Identify which cell holds the provided text, then report its (X, Y) central coordinate. 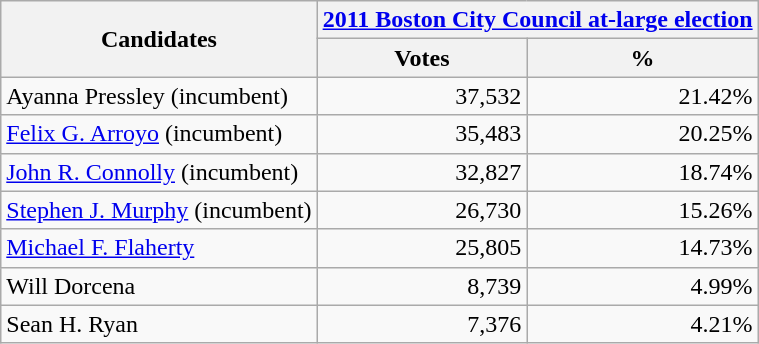
20.25% (642, 134)
Stephen J. Murphy (incumbent) (159, 210)
4.21% (642, 324)
Sean H. Ryan (159, 324)
Felix G. Arroyo (incumbent) (159, 134)
18.74% (642, 172)
26,730 (422, 210)
Will Dorcena (159, 286)
Candidates (159, 39)
21.42% (642, 96)
8,739 (422, 286)
4.99% (642, 286)
Michael F. Flaherty (159, 248)
John R. Connolly (incumbent) (159, 172)
15.26% (642, 210)
37,532 (422, 96)
2011 Boston City Council at-large election (538, 20)
32,827 (422, 172)
25,805 (422, 248)
14.73% (642, 248)
35,483 (422, 134)
Ayanna Pressley (incumbent) (159, 96)
Votes (422, 58)
7,376 (422, 324)
% (642, 58)
